For the text-containing cell, return its midpoint in (x, y) coordinate format. 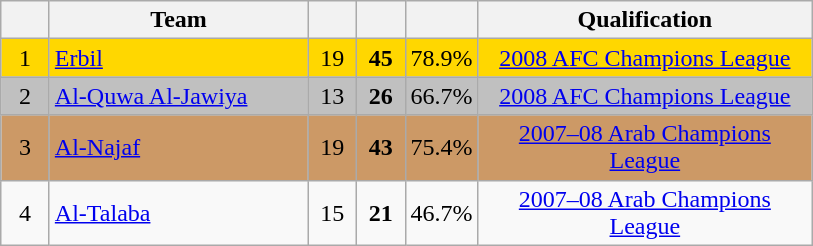
Erbil (178, 58)
26 (380, 96)
Team (178, 20)
13 (332, 96)
45 (380, 58)
43 (380, 148)
Al-Najaf (178, 148)
Al-Quwa Al-Jawiya (178, 96)
46.7% (442, 212)
Al-Talaba (178, 212)
78.9% (442, 58)
66.7% (442, 96)
2 (26, 96)
4 (26, 212)
1 (26, 58)
3 (26, 148)
Qualification (645, 20)
21 (380, 212)
15 (332, 212)
75.4% (442, 148)
